Search for the cell housing the specified text and yield its (X, Y) center coordinate. 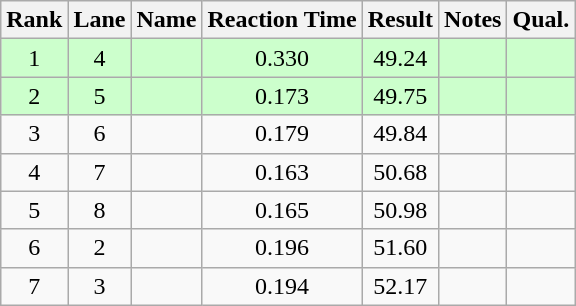
0.179 (282, 134)
52.17 (400, 286)
0.196 (282, 248)
49.84 (400, 134)
8 (100, 210)
50.98 (400, 210)
Reaction Time (282, 20)
49.75 (400, 96)
0.165 (282, 210)
0.194 (282, 286)
1 (34, 58)
0.173 (282, 96)
Result (400, 20)
49.24 (400, 58)
0.330 (282, 58)
Name (166, 20)
Notes (473, 20)
Lane (100, 20)
50.68 (400, 172)
Qual. (541, 20)
0.163 (282, 172)
51.60 (400, 248)
Rank (34, 20)
